Provide the [x, y] coordinate of the cell's center where the given text is located.  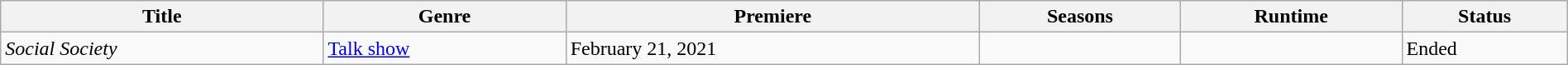
Runtime [1291, 17]
Genre [445, 17]
Status [1484, 17]
February 21, 2021 [772, 48]
Premiere [772, 17]
Ended [1484, 48]
Title [162, 17]
Talk show [445, 48]
Seasons [1080, 17]
Social Society [162, 48]
